Provide the (x, y) coordinate of the cell's center where the given text is located.  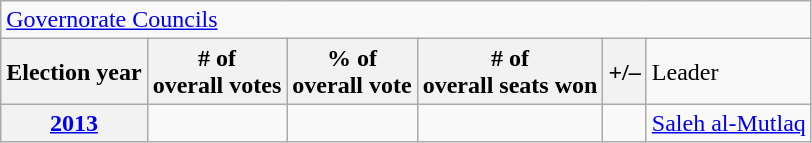
Governorate Councils (406, 20)
2013 (74, 123)
Leader (728, 72)
% ofoverall vote (352, 72)
Saleh al-Mutlaq (728, 123)
+/– (624, 72)
Election year (74, 72)
# ofoverall seats won (510, 72)
# ofoverall votes (217, 72)
